Determine the (X, Y) coordinate at the center of the cell enclosing the given text.  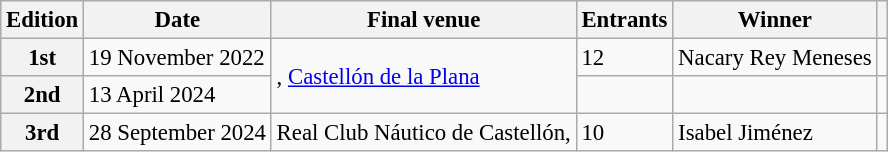
3rd (42, 133)
Winner (775, 20)
Final venue (424, 20)
12 (624, 58)
Real Club Náutico de Castellón, (424, 133)
28 September 2024 (178, 133)
, Castellón de la Plana (424, 76)
Isabel Jiménez (775, 133)
Edition (42, 20)
2nd (42, 95)
Entrants (624, 20)
1st (42, 58)
19 November 2022 (178, 58)
Date (178, 20)
10 (624, 133)
13 April 2024 (178, 95)
Nacary Rey Meneses (775, 58)
